From the cell containing the given text, extract its center point as [X, Y] coordinate. 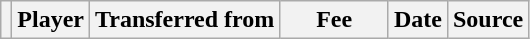
Date [418, 20]
Player [51, 20]
Source [488, 20]
Transferred from [185, 20]
Fee [334, 20]
